Extract the [X, Y] coordinate from the center of the cell holding the provided text.  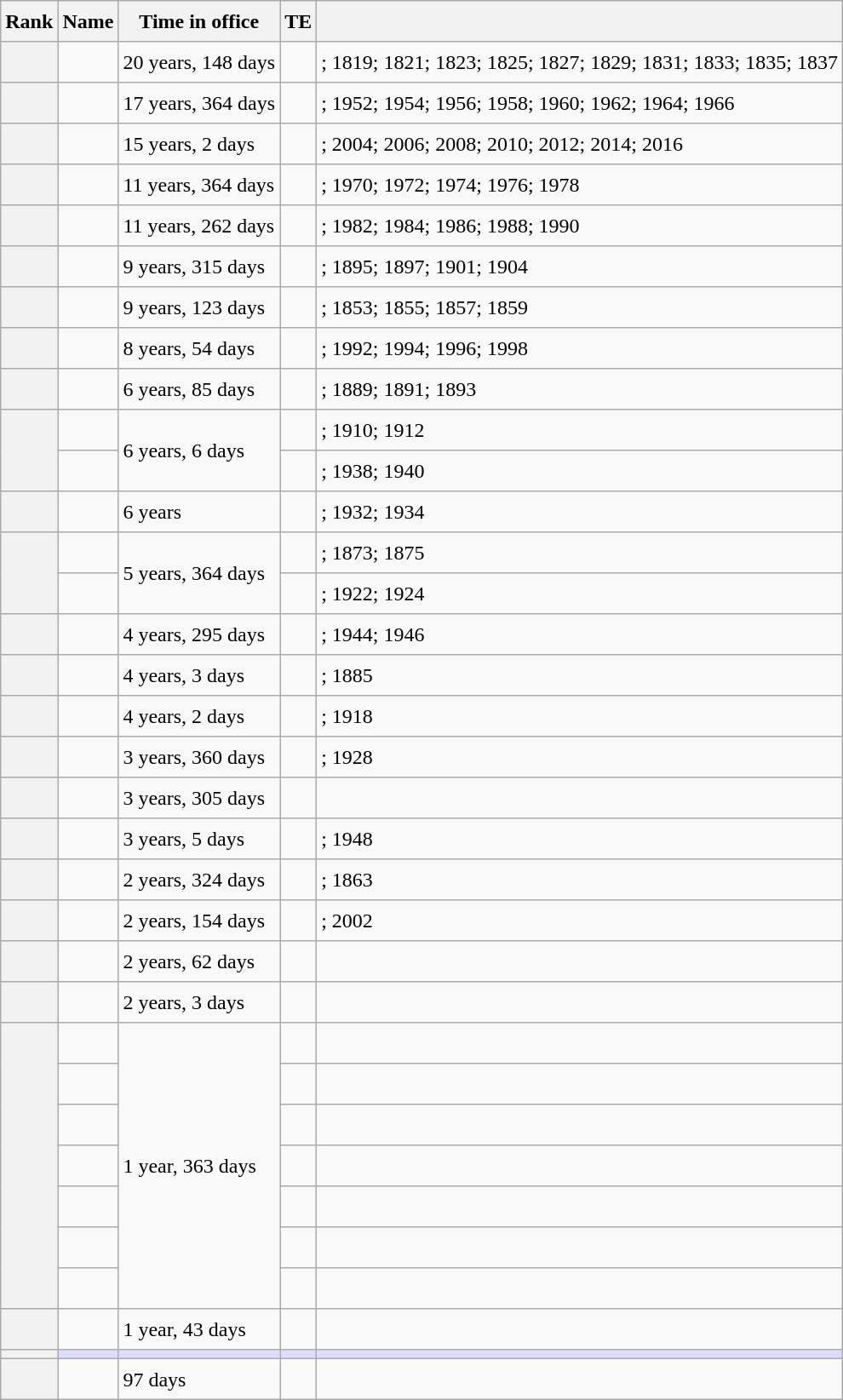
Time in office [199, 21]
TE [298, 21]
Name [89, 21]
3 years, 360 days [199, 757]
; 1819; 1821; 1823; 1825; 1827; 1829; 1831; 1833; 1835; 1837 [580, 62]
; 1952; 1954; 1956; 1958; 1960; 1962; 1964; 1966 [580, 103]
; 1970; 1972; 1974; 1976; 1978 [580, 185]
20 years, 148 days [199, 62]
9 years, 315 days [199, 267]
6 years, 85 days [199, 389]
8 years, 54 days [199, 348]
; 1932; 1934 [580, 512]
; 1938; 1940 [580, 471]
1 year, 363 days [199, 1166]
; 2004; 2006; 2008; 2010; 2012; 2014; 2016 [580, 144]
15 years, 2 days [199, 144]
2 years, 154 days [199, 921]
; 1910; 1912 [580, 430]
4 years, 295 days [199, 634]
; 1948 [580, 839]
3 years, 5 days [199, 839]
; 1928 [580, 757]
1 year, 43 days [199, 1329]
; 1982; 1984; 1986; 1988; 1990 [580, 226]
4 years, 2 days [199, 716]
6 years [199, 512]
11 years, 262 days [199, 226]
; 1863 [580, 880]
; 1889; 1891; 1893 [580, 389]
; 1918 [580, 716]
2 years, 324 days [199, 880]
; 1895; 1897; 1901; 1904 [580, 267]
17 years, 364 days [199, 103]
2 years, 62 days [199, 961]
; 1944; 1946 [580, 634]
5 years, 364 days [199, 573]
; 1873; 1875 [580, 553]
11 years, 364 days [199, 185]
6 years, 6 days [199, 450]
97 days [199, 1380]
; 1885 [580, 675]
4 years, 3 days [199, 675]
3 years, 305 days [199, 798]
; 1992; 1994; 1996; 1998 [580, 348]
2 years, 3 days [199, 1002]
Rank [29, 21]
; 1922; 1924 [580, 594]
; 2002 [580, 921]
9 years, 123 days [199, 307]
; 1853; 1855; 1857; 1859 [580, 307]
